Return the (X, Y) coordinate for the center point of the cell that contains the specified text.  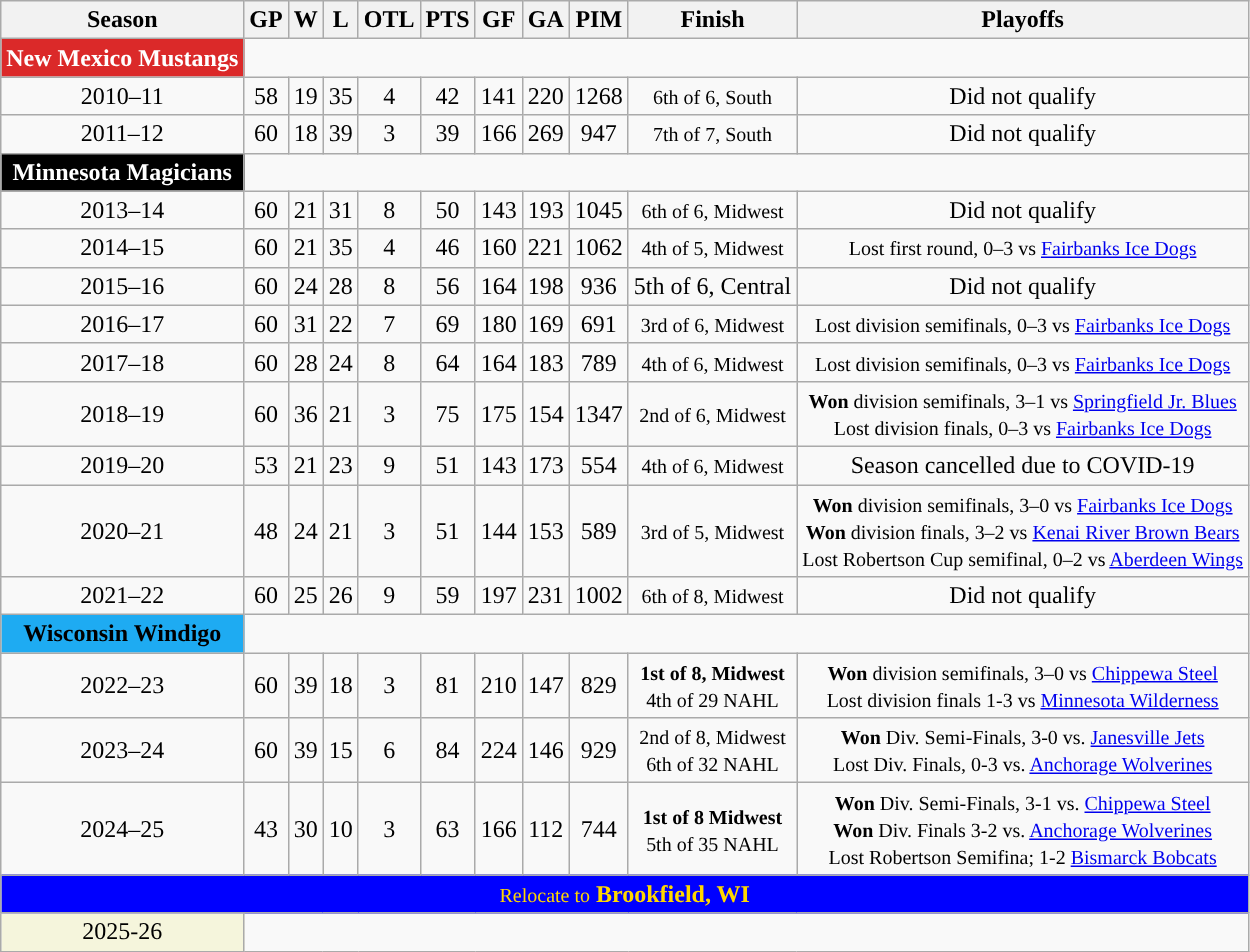
829 (598, 686)
Won Div. Semi-Finals, 3-0 vs. Janesville JetsLost Div. Finals, 0-3 vs. Anchorage Wolverines (1023, 750)
554 (598, 465)
231 (546, 596)
42 (448, 96)
59 (448, 596)
69 (448, 324)
Playoffs (1023, 20)
Won Div. Semi-Finals, 3-1 vs. Chippewa SteelWon Div. Finals 3-2 vs. Anchorage WolverinesLost Robertson Semifina; 1-2 Bismarck Bobcats (1023, 829)
2016–17 (122, 324)
2021–22 (122, 596)
221 (546, 248)
146 (546, 750)
Season cancelled due to COVID-19 (1023, 465)
210 (498, 686)
84 (448, 750)
23 (340, 465)
589 (598, 530)
2025-26 (122, 932)
50 (448, 210)
Finish (712, 20)
15 (340, 750)
197 (498, 596)
6th of 6, Midwest (712, 210)
26 (340, 596)
2019–20 (122, 465)
PIM (598, 20)
2017–18 (122, 362)
744 (598, 829)
193 (546, 210)
3rd of 5, Midwest (712, 530)
2nd of 8, Midwest 6th of 32 NAHL (712, 750)
112 (546, 829)
Relocate to Brookfield, WI (625, 894)
58 (266, 96)
25 (306, 596)
GF (498, 20)
Lost first round, 0–3 vs Fairbanks Ice Dogs (1023, 248)
2018–19 (122, 414)
53 (266, 465)
64 (448, 362)
198 (546, 286)
4th of 5, Midwest (712, 248)
43 (266, 829)
30 (306, 829)
144 (498, 530)
3rd of 6, Midwest (712, 324)
36 (306, 414)
1045 (598, 210)
22 (340, 324)
19 (306, 96)
160 (498, 248)
Won division semifinals, 3–0 vs Chippewa SteelLost division finals 1-3 vs Minnesota Wilderness (1023, 686)
GA (546, 20)
220 (546, 96)
173 (546, 465)
6th of 8, Midwest (712, 596)
180 (498, 324)
2014–15 (122, 248)
2024–25 (122, 829)
224 (498, 750)
2013–14 (122, 210)
2020–21 (122, 530)
OTL (389, 20)
269 (546, 134)
2011–12 (122, 134)
1st of 8, Midwest4th of 29 NAHL (712, 686)
169 (546, 324)
Minnesota Magicians (122, 172)
789 (598, 362)
6th of 6, South (712, 96)
L (340, 20)
Won division semifinals, 3–1 vs Springfield Jr. BluesLost division finals, 0–3 vs Fairbanks Ice Dogs (1023, 414)
141 (498, 96)
2010–11 (122, 96)
1062 (598, 248)
183 (546, 362)
147 (546, 686)
2022–23 (122, 686)
2015–16 (122, 286)
Season (122, 20)
46 (448, 248)
936 (598, 286)
154 (546, 414)
1st of 8 Midwest 5th of 35 NAHL (712, 829)
10 (340, 829)
W (306, 20)
929 (598, 750)
63 (448, 829)
5th of 6, Central (712, 286)
Wisconsin Windigo (122, 634)
1347 (598, 414)
81 (448, 686)
1268 (598, 96)
48 (266, 530)
175 (498, 414)
2023–24 (122, 750)
2nd of 6, Midwest (712, 414)
947 (598, 134)
GP (266, 20)
New Mexico Mustangs (122, 58)
7 (389, 324)
153 (546, 530)
7th of 7, South (712, 134)
75 (448, 414)
PTS (448, 20)
1002 (598, 596)
6 (389, 750)
691 (598, 324)
56 (448, 286)
